Extract the (x, y) coordinate from the center of the cell holding the provided text.  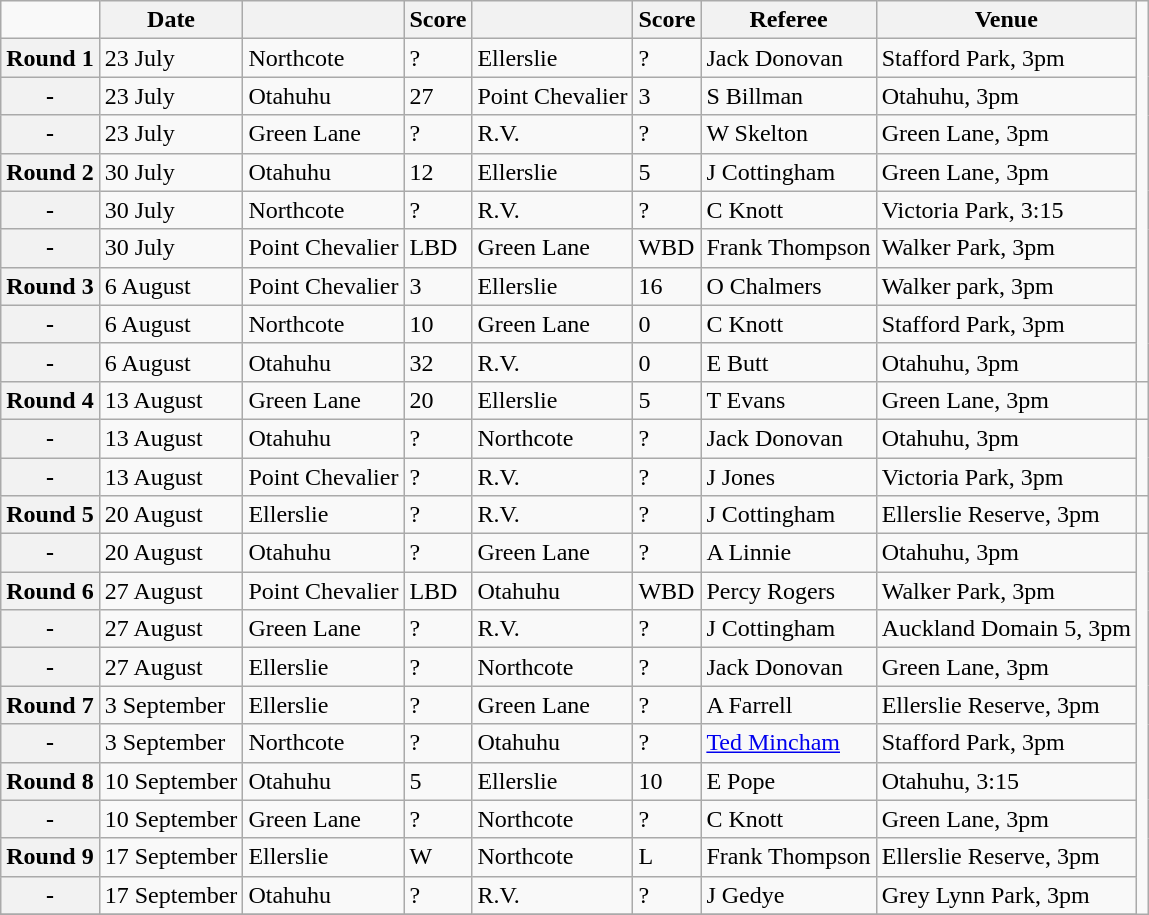
Ted Mincham (788, 743)
Round 5 (50, 515)
Venue (1006, 20)
E Butt (788, 362)
27 (438, 96)
Round 8 (50, 781)
A Farrell (788, 705)
Auckland Domain 5, 3pm (1006, 629)
12 (438, 172)
Round 7 (50, 705)
Round 3 (50, 286)
E Pope (788, 781)
Victoria Park, 3:15 (1006, 210)
Percy Rogers (788, 591)
O Chalmers (788, 286)
J Jones (788, 477)
W Skelton (788, 134)
Victoria Park, 3pm (1006, 477)
Round 4 (50, 400)
W (438, 857)
32 (438, 362)
L (667, 857)
Date (171, 20)
Round 6 (50, 591)
Round 9 (50, 857)
Grey Lynn Park, 3pm (1006, 895)
S Billman (788, 96)
T Evans (788, 400)
Walker park, 3pm (1006, 286)
A Linnie (788, 553)
J Gedye (788, 895)
Round 2 (50, 172)
Round 1 (50, 58)
Referee (788, 20)
16 (667, 286)
20 (438, 400)
Otahuhu, 3:15 (1006, 781)
